Output the [X, Y] coordinate of the center of the cell containing the given text.  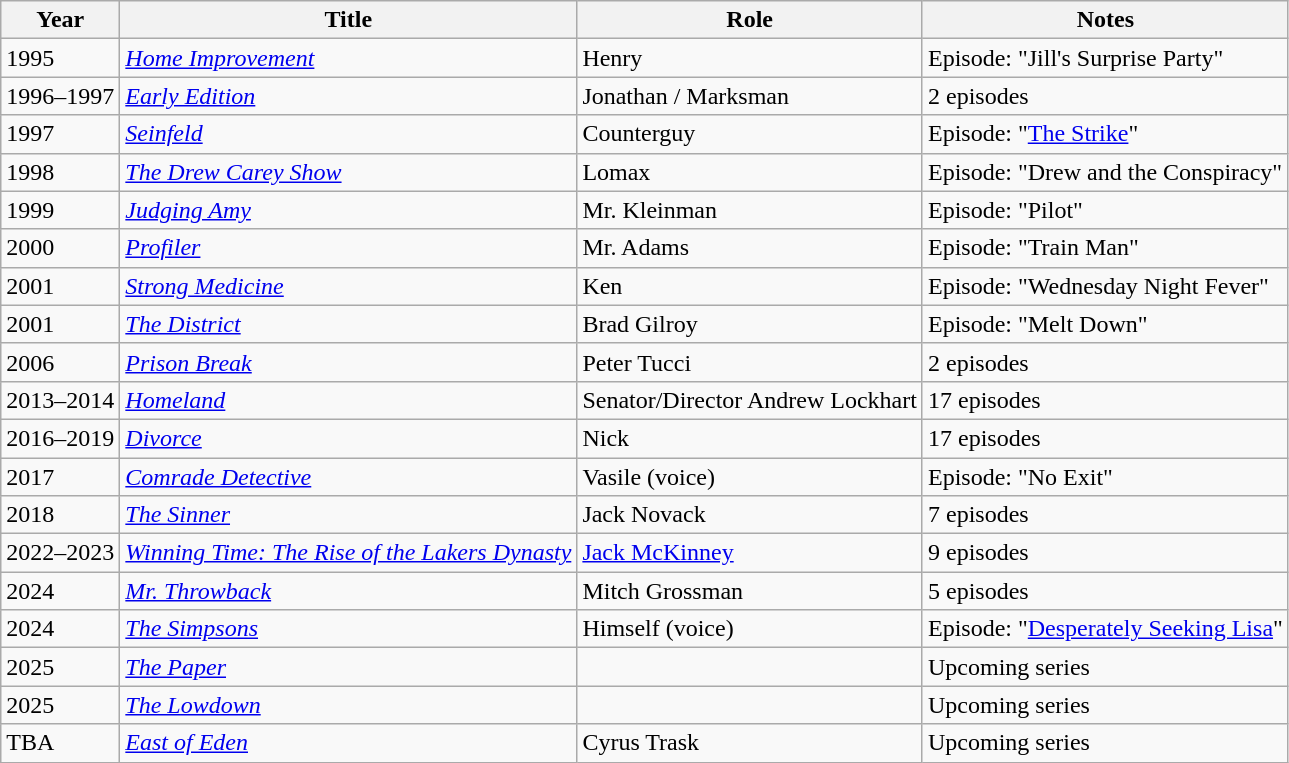
Ken [750, 286]
2013–2014 [60, 400]
TBA [60, 743]
Episode: "No Exit" [1105, 477]
5 episodes [1105, 591]
Episode: "Drew and the Conspiracy" [1105, 172]
Lomax [750, 172]
Year [60, 20]
East of Eden [348, 743]
2018 [60, 515]
The Drew Carey Show [348, 172]
Mitch Grossman [750, 591]
Mr. Adams [750, 248]
2006 [60, 362]
Episode: "Desperately Seeking Lisa" [1105, 629]
7 episodes [1105, 515]
Jack Novack [750, 515]
2017 [60, 477]
1997 [60, 134]
2000 [60, 248]
Vasile (voice) [750, 477]
Nick [750, 438]
Strong Medicine [348, 286]
2016–2019 [60, 438]
1998 [60, 172]
1996–1997 [60, 96]
Senator/Director Andrew Lockhart [750, 400]
1999 [60, 210]
Role [750, 20]
Episode: "Wednesday Night Fever" [1105, 286]
Seinfeld [348, 134]
Profiler [348, 248]
Divorce [348, 438]
Episode: "Pilot" [1105, 210]
The Simpsons [348, 629]
Jonathan / Marksman [750, 96]
Judging Amy [348, 210]
Early Edition [348, 96]
2022–2023 [60, 553]
Episode: "Jill's Surprise Party" [1105, 58]
Brad Gilroy [750, 324]
Home Improvement [348, 58]
Henry [750, 58]
Notes [1105, 20]
Homeland [348, 400]
Winning Time: The Rise of the Lakers Dynasty [348, 553]
Counterguy [750, 134]
Episode: "Train Man" [1105, 248]
Mr. Throwback [348, 591]
Jack McKinney [750, 553]
The Sinner [348, 515]
The District [348, 324]
Comrade Detective [348, 477]
9 episodes [1105, 553]
The Paper [348, 667]
Episode: "The Strike" [1105, 134]
Peter Tucci [750, 362]
Title [348, 20]
The Lowdown [348, 705]
1995 [60, 58]
Episode: "Melt Down" [1105, 324]
Himself (voice) [750, 629]
Mr. Kleinman [750, 210]
Prison Break [348, 362]
Cyrus Trask [750, 743]
